From the cell containing the given text, extract its center point as (X, Y) coordinate. 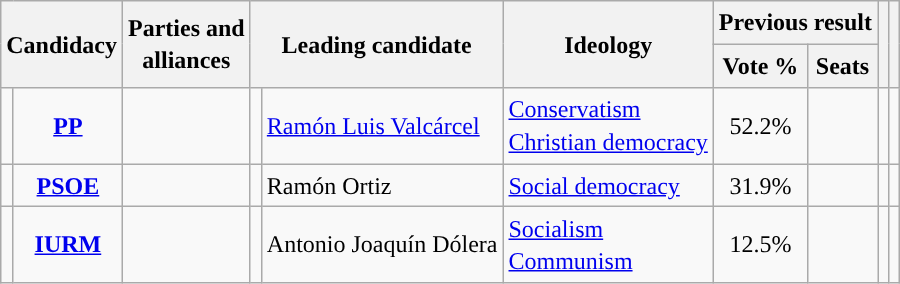
52.2% (760, 126)
Social democracy (608, 186)
Parties andalliances (187, 44)
SocialismCommunism (608, 245)
Vote % (760, 66)
Ideology (608, 44)
31.9% (760, 186)
Candidacy (62, 44)
Leading candidate (376, 44)
Antonio Joaquín Dólera (382, 245)
Ramón Ortiz (382, 186)
IURM (68, 245)
PSOE (68, 186)
Ramón Luis Valcárcel (382, 126)
12.5% (760, 245)
PP (68, 126)
Seats (843, 66)
Previous result (795, 22)
ConservatismChristian democracy (608, 126)
